Return (X, Y) of the center of cell containing provided text 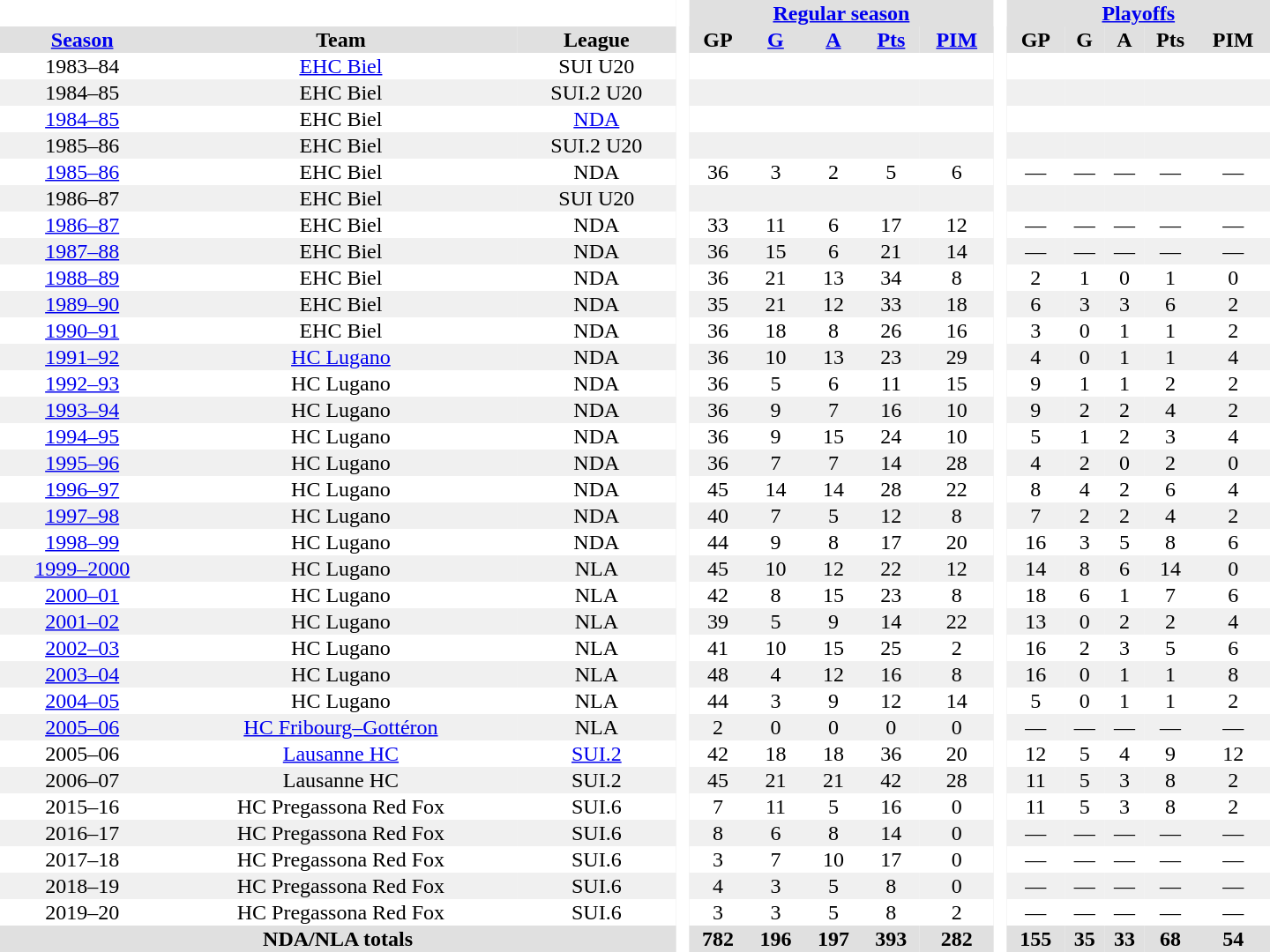
1989–90 (82, 304)
40 (718, 516)
1991–92 (82, 357)
41 (718, 648)
24 (891, 436)
196 (776, 939)
1992–93 (82, 383)
34 (891, 278)
2004–05 (82, 701)
1988–89 (82, 278)
29 (956, 357)
2002–03 (82, 648)
Playoffs (1139, 13)
Regular season (841, 13)
155 (1035, 939)
68 (1171, 939)
Season (82, 40)
2016–17 (82, 833)
1997–98 (82, 516)
2000–01 (82, 595)
54 (1233, 939)
1994–95 (82, 436)
282 (956, 939)
1998–99 (82, 542)
2001–02 (82, 621)
48 (718, 674)
2017–18 (82, 859)
1987–88 (82, 251)
1999–2000 (82, 569)
1983–84 (82, 66)
39 (718, 621)
Team (340, 40)
25 (891, 648)
1990–91 (82, 331)
NDA/NLA totals (338, 939)
1995–96 (82, 463)
HC Fribourg–Gottéron (340, 727)
782 (718, 939)
2006–07 (82, 780)
1996–97 (82, 489)
League (596, 40)
197 (833, 939)
2018–19 (82, 886)
2019–20 (82, 912)
1993–94 (82, 410)
2003–04 (82, 674)
26 (891, 331)
2015–16 (82, 807)
393 (891, 939)
